Find where the given text appears and provide that cell's center as (X, Y) coordinate. 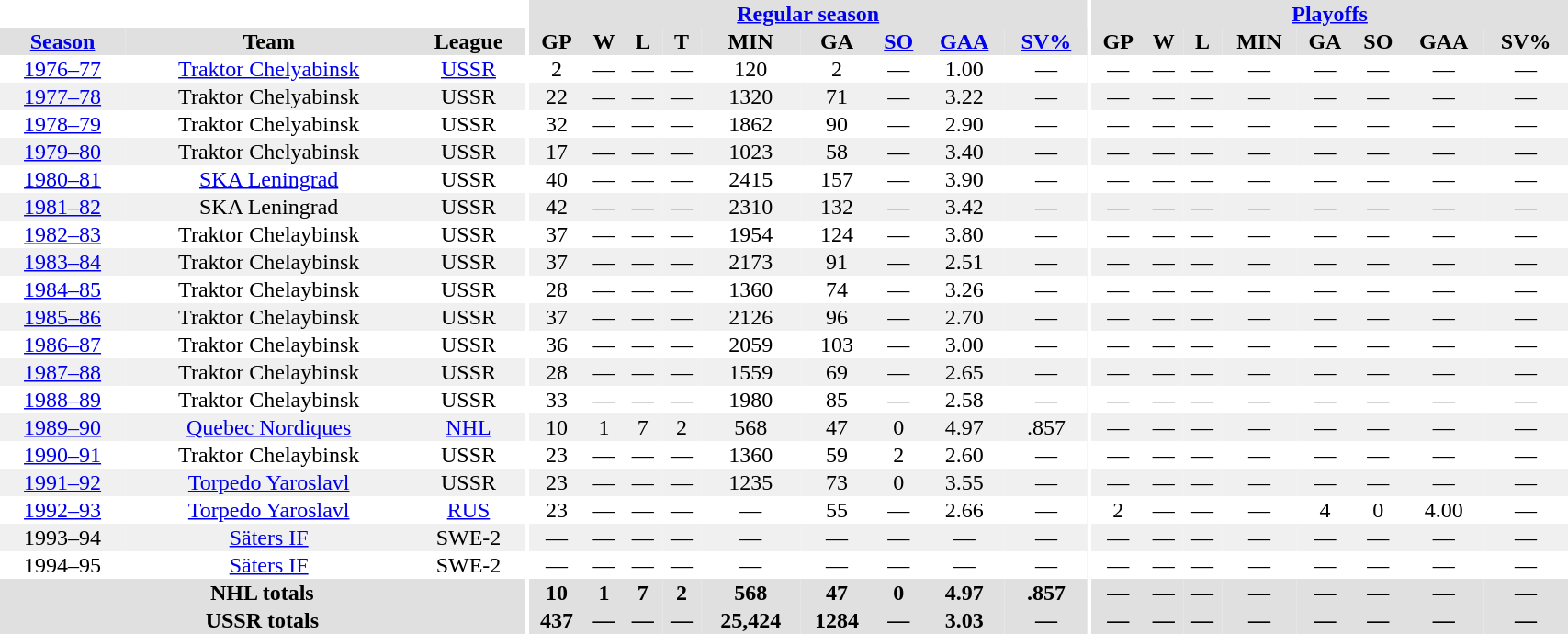
1559 (750, 372)
4 (1325, 510)
1987–88 (62, 372)
1989–90 (62, 427)
1235 (750, 482)
2415 (750, 179)
40 (557, 179)
2310 (750, 207)
157 (837, 179)
2.51 (964, 262)
1988–89 (62, 400)
58 (837, 152)
1320 (750, 96)
3.22 (964, 96)
42 (557, 207)
1954 (750, 234)
2126 (750, 317)
120 (750, 69)
Regular season (808, 14)
73 (837, 482)
T (682, 41)
2.70 (964, 317)
103 (837, 345)
3.26 (964, 289)
1284 (837, 620)
1979–80 (62, 152)
124 (837, 234)
74 (837, 289)
1986–87 (62, 345)
USSR totals (263, 620)
2.66 (964, 510)
1990–91 (62, 455)
32 (557, 124)
1983–84 (62, 262)
4.00 (1444, 510)
1985–86 (62, 317)
NHL totals (263, 593)
1980–81 (62, 179)
2.65 (964, 372)
NHL (468, 427)
25,424 (750, 620)
85 (837, 400)
1976–77 (62, 69)
437 (557, 620)
3.80 (964, 234)
League (468, 41)
Team (268, 41)
1977–78 (62, 96)
RUS (468, 510)
22 (557, 96)
71 (837, 96)
55 (837, 510)
1992–93 (62, 510)
3.90 (964, 179)
2.58 (964, 400)
36 (557, 345)
3.03 (964, 620)
1981–82 (62, 207)
1862 (750, 124)
1994–95 (62, 565)
1023 (750, 152)
3.42 (964, 207)
17 (557, 152)
1.00 (964, 69)
90 (837, 124)
96 (837, 317)
1982–83 (62, 234)
Quebec Nordiques (268, 427)
69 (837, 372)
3.40 (964, 152)
1978–79 (62, 124)
1984–85 (62, 289)
1980 (750, 400)
Season (62, 41)
2.60 (964, 455)
91 (837, 262)
2173 (750, 262)
2059 (750, 345)
1993–94 (62, 538)
Playoffs (1330, 14)
132 (837, 207)
59 (837, 455)
3.55 (964, 482)
3.00 (964, 345)
33 (557, 400)
1991–92 (62, 482)
2.90 (964, 124)
